Determine the (X, Y) coordinate at the center of the cell enclosing the given text.  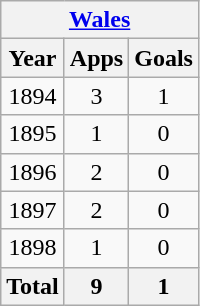
1898 (33, 248)
1894 (33, 96)
Total (33, 286)
Apps (96, 58)
1897 (33, 210)
Wales (100, 20)
1896 (33, 172)
9 (96, 286)
3 (96, 96)
1895 (33, 134)
Goals (164, 58)
Year (33, 58)
